Locate the cell with the specified text and output its [x, y] center coordinate. 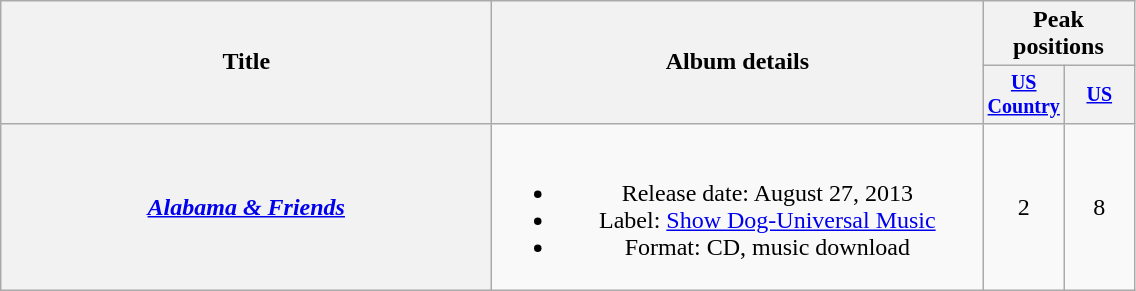
US [1100, 94]
Release date: August 27, 2013Label: Show Dog-Universal MusicFormat: CD, music download [738, 206]
8 [1100, 206]
Title [246, 62]
Alabama & Friends [246, 206]
Album details [738, 62]
2 [1024, 206]
US Country [1024, 94]
Peakpositions [1058, 34]
